Output the (X, Y) coordinate of the center of the cell containing the given text.  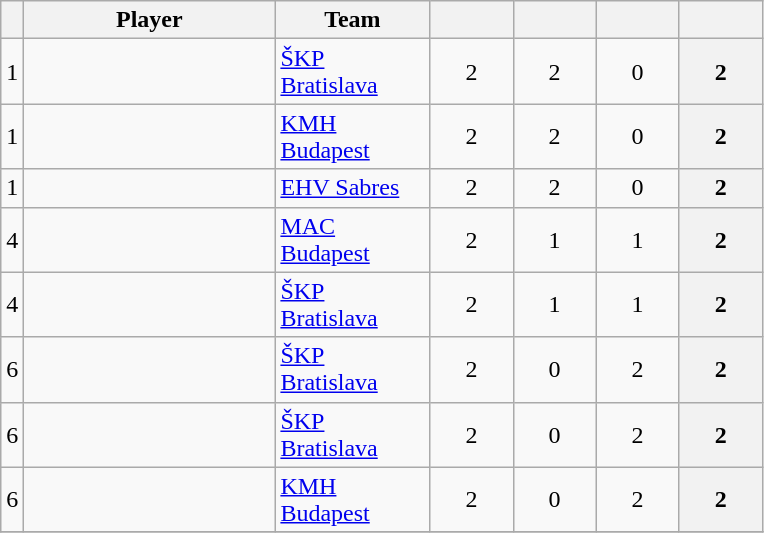
Player (150, 20)
MAC Budapest (352, 240)
EHV Sabres (352, 188)
Team (352, 20)
